Capture the cell that displays the provided text and extract its [x, y] central coordinate. 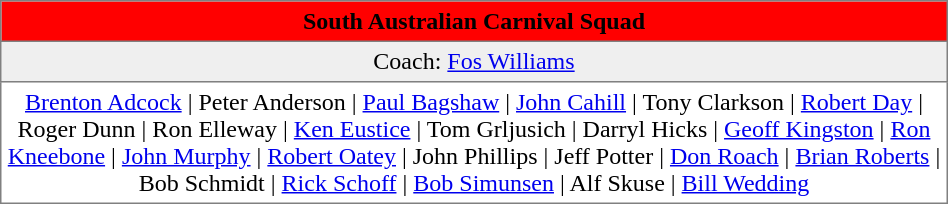
Coach: Fos Williams [474, 61]
South Australian Carnival Squad [474, 21]
